Search for the cell housing the specified text and yield its (X, Y) center coordinate. 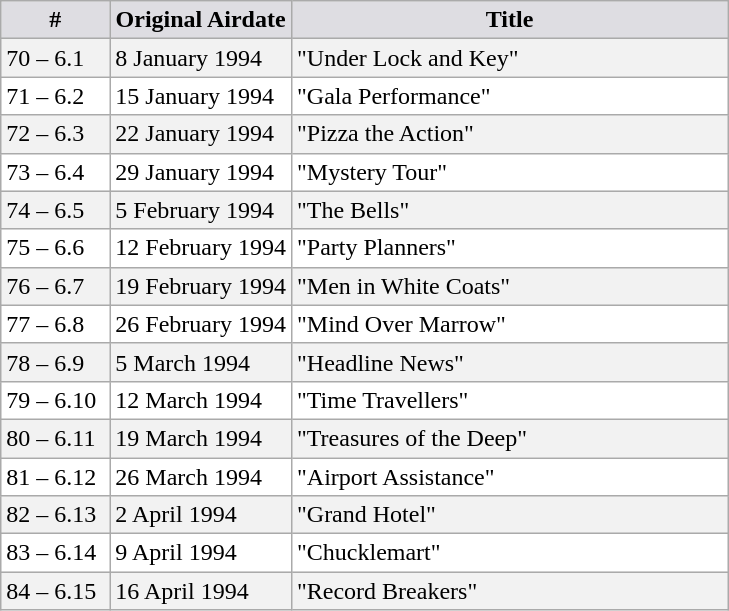
26 February 1994 (201, 324)
26 March 1994 (201, 477)
"Time Travellers" (509, 400)
75 – 6.6 (56, 248)
"Mystery Tour" (509, 172)
"Mind Over Marrow" (509, 324)
"Treasures of the Deep" (509, 438)
5 February 1994 (201, 210)
8 January 1994 (201, 58)
74 – 6.5 (56, 210)
76 – 6.7 (56, 286)
71 – 6.2 (56, 96)
12 March 1994 (201, 400)
83 – 6.14 (56, 553)
"The Bells" (509, 210)
16 April 1994 (201, 591)
"Gala Performance" (509, 96)
73 – 6.4 (56, 172)
"Headline News" (509, 362)
"Under Lock and Key" (509, 58)
"Party Planners" (509, 248)
"Grand Hotel" (509, 515)
Original Airdate (201, 20)
19 March 1994 (201, 438)
22 January 1994 (201, 134)
70 – 6.1 (56, 58)
77 – 6.8 (56, 324)
29 January 1994 (201, 172)
15 January 1994 (201, 96)
"Chucklemart" (509, 553)
"Airport Assistance" (509, 477)
84 – 6.15 (56, 591)
72 – 6.3 (56, 134)
5 March 1994 (201, 362)
82 – 6.13 (56, 515)
Title (509, 20)
79 – 6.10 (56, 400)
"Pizza the Action" (509, 134)
2 April 1994 (201, 515)
"Men in White Coats" (509, 286)
80 – 6.11 (56, 438)
"Record Breakers" (509, 591)
78 – 6.9 (56, 362)
81 – 6.12 (56, 477)
12 February 1994 (201, 248)
# (56, 20)
19 February 1994 (201, 286)
9 April 1994 (201, 553)
